Determine the (X, Y) coordinate at the center of the cell enclosing the given text.  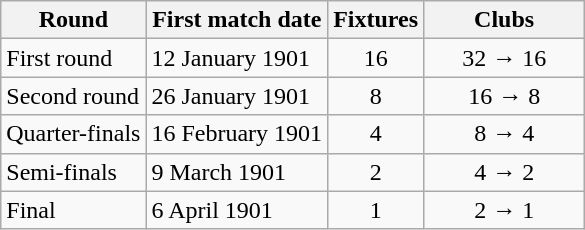
16 (376, 58)
4 (376, 134)
1 (376, 210)
Round (74, 20)
4 → 2 (504, 172)
Clubs (504, 20)
26 January 1901 (237, 96)
Quarter-finals (74, 134)
16 February 1901 (237, 134)
Second round (74, 96)
Final (74, 210)
8 (376, 96)
9 March 1901 (237, 172)
2 (376, 172)
12 January 1901 (237, 58)
16 → 8 (504, 96)
8 → 4 (504, 134)
2 → 1 (504, 210)
6 April 1901 (237, 210)
First round (74, 58)
First match date (237, 20)
32 → 16 (504, 58)
Fixtures (376, 20)
Semi-finals (74, 172)
